Locate the cell with the specified text and output its (x, y) center coordinate. 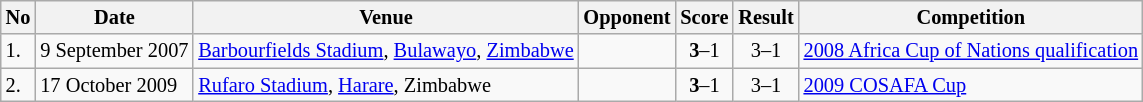
1. (18, 51)
Barbourfields Stadium, Bulawayo, Zimbabwe (386, 51)
Venue (386, 17)
Score (704, 17)
Result (766, 17)
2009 COSAFA Cup (971, 85)
17 October 2009 (114, 85)
Opponent (628, 17)
No (18, 17)
9 September 2007 (114, 51)
Rufaro Stadium, Harare, Zimbabwe (386, 85)
2. (18, 85)
Competition (971, 17)
Date (114, 17)
2008 Africa Cup of Nations qualification (971, 51)
